Provide the [X, Y] coordinate of the cell's center where the given text is located.  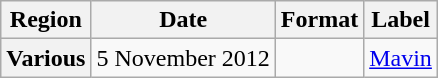
Label [401, 20]
5 November 2012 [183, 58]
Format [319, 20]
Various [46, 58]
Date [183, 20]
Mavin [401, 58]
Region [46, 20]
